Return the [x, y] coordinate for the center point of the cell that contains the specified text.  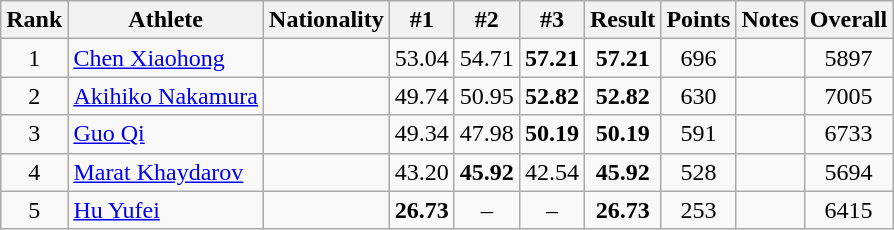
43.20 [422, 172]
Nationality [327, 20]
253 [698, 210]
696 [698, 58]
Hu Yufei [166, 210]
#2 [486, 20]
49.34 [422, 134]
2 [34, 96]
591 [698, 134]
Athlete [166, 20]
4 [34, 172]
5 [34, 210]
7005 [848, 96]
Akihiko Nakamura [166, 96]
42.54 [552, 172]
6415 [848, 210]
Result [622, 20]
47.98 [486, 134]
3 [34, 134]
Points [698, 20]
5897 [848, 58]
528 [698, 172]
1 [34, 58]
Overall [848, 20]
49.74 [422, 96]
Rank [34, 20]
#3 [552, 20]
Guo Qi [166, 134]
5694 [848, 172]
Marat Khaydarov [166, 172]
54.71 [486, 58]
Notes [770, 20]
50.95 [486, 96]
#1 [422, 20]
Chen Xiaohong [166, 58]
53.04 [422, 58]
630 [698, 96]
6733 [848, 134]
